Return the [x, y] coordinate for the center point of the cell that contains the specified text.  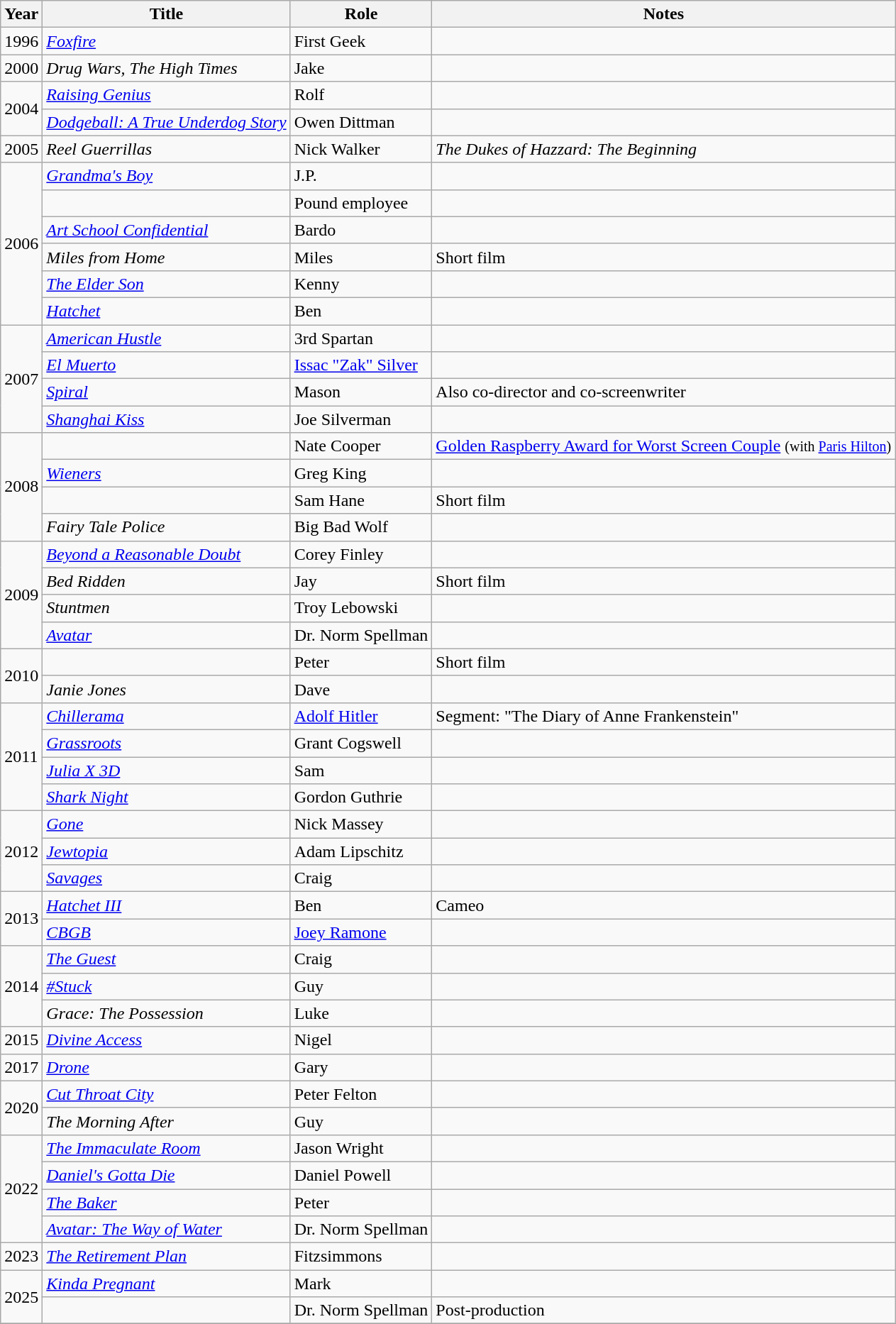
#Stuck [166, 986]
Hatchet III [166, 905]
Daniel Powell [361, 1175]
Joey Ramone [361, 932]
The Guest [166, 959]
Shanghai Kiss [166, 419]
Kinda Pregnant [166, 1284]
Corey Finley [361, 554]
The Immaculate Room [166, 1148]
Daniel's Gotta Die [166, 1175]
2007 [21, 379]
1996 [21, 41]
Art School Confidential [166, 230]
Also co-director and co-screenwriter [664, 392]
Wieners [166, 473]
Grassroots [166, 743]
Nick Walker [361, 149]
Cameo [664, 905]
Troy Lebowski [361, 608]
Jason Wright [361, 1148]
Jay [361, 581]
2022 [21, 1188]
Segment: "The Diary of Anne Frankenstein" [664, 716]
2010 [21, 675]
2014 [21, 986]
Hatchet [166, 311]
First Geek [361, 41]
Kenny [361, 284]
Big Bad Wolf [361, 527]
The Retirement Plan [166, 1257]
Foxfire [166, 41]
El Muerto [166, 365]
Year [21, 14]
2005 [21, 149]
Adam Lipschitz [361, 851]
Role [361, 14]
2013 [21, 919]
The Morning After [166, 1121]
Nate Cooper [361, 446]
Chillerama [166, 716]
2004 [21, 109]
Bed Ridden [166, 581]
Jewtopia [166, 851]
Grace: The Possession [166, 1013]
Avatar [166, 635]
Gary [361, 1067]
The Elder Son [166, 284]
Mason [361, 392]
Nick Massey [361, 824]
Owen Dittman [361, 122]
Mark [361, 1284]
Raising Genius [166, 95]
Fairy Tale Police [166, 527]
Shark Night [166, 798]
2011 [21, 756]
2012 [21, 851]
Janie Jones [166, 689]
Golden Raspberry Award for Worst Screen Couple (with Paris Hilton) [664, 446]
Pound employee [361, 203]
Grant Cogswell [361, 743]
Drone [166, 1067]
Reel Guerrillas [166, 149]
The Baker [166, 1203]
2009 [21, 595]
Luke [361, 1013]
Divine Access [166, 1040]
Notes [664, 14]
CBGB [166, 932]
2015 [21, 1040]
Sam Hane [361, 500]
Dodgeball: A True Underdog Story [166, 122]
2006 [21, 243]
Jake [361, 68]
Avatar: The Way of Water [166, 1230]
Issac "Zak" Silver [361, 365]
Gordon Guthrie [361, 798]
Title [166, 14]
American Hustle [166, 338]
2000 [21, 68]
2008 [21, 487]
Dave [361, 689]
Bardo [361, 230]
Drug Wars, The High Times [166, 68]
Joe Silverman [361, 419]
Miles from Home [166, 257]
Julia X 3D [166, 770]
Adolf Hitler [361, 716]
3rd Spartan [361, 338]
Savages [166, 878]
2020 [21, 1108]
Nigel [361, 1040]
Sam [361, 770]
Gone [166, 824]
The Dukes of Hazzard: The Beginning [664, 149]
Post-production [664, 1311]
J.P. [361, 176]
Greg King [361, 473]
Cut Throat City [166, 1094]
2017 [21, 1067]
2023 [21, 1257]
Stuntmen [166, 608]
Peter Felton [361, 1094]
Rolf [361, 95]
Grandma's Boy [166, 176]
Miles [361, 257]
2025 [21, 1297]
Beyond a Reasonable Doubt [166, 554]
Spiral [166, 392]
Fitzsimmons [361, 1257]
